Capture the cell that displays the provided text and extract its [X, Y] central coordinate. 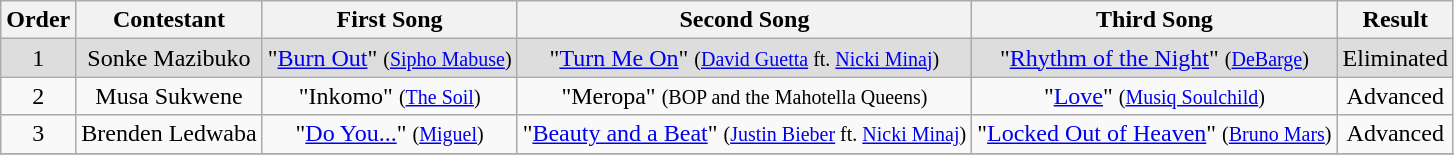
Third Song [1154, 20]
"Inkomo" (The Soil) [390, 96]
"Love" (Musiq Soulchild) [1154, 96]
Second Song [744, 20]
First Song [390, 20]
2 [38, 96]
3 [38, 134]
"Beauty and a Beat" (Justin Bieber ft. Nicki Minaj) [744, 134]
Order [38, 20]
"Turn Me On" (David Guetta ft. Nicki Minaj) [744, 58]
Sonke Mazibuko [169, 58]
"Do You..." (Miguel) [390, 134]
Contestant [169, 20]
Eliminated [1395, 58]
Brenden Ledwaba [169, 134]
"Meropa" (BOP and the Mahotella Queens) [744, 96]
"Locked Out of Heaven" (Bruno Mars) [1154, 134]
"Rhythm of the Night" (DeBarge) [1154, 58]
1 [38, 58]
Musa Sukwene [169, 96]
Result [1395, 20]
"Burn Out" (Sipho Mabuse) [390, 58]
